Return the (X, Y) coordinate for the center point of the cell that contains the specified text.  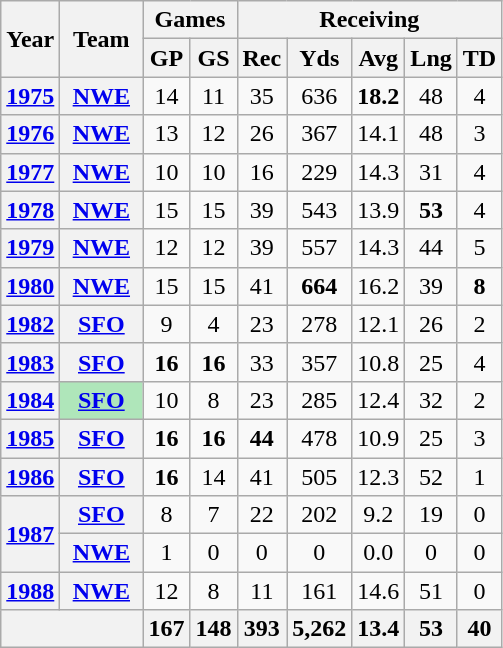
13.4 (378, 629)
5 (479, 248)
Lng (431, 58)
1977 (30, 172)
35 (262, 96)
31 (431, 172)
9 (166, 324)
Receiving (370, 20)
Yds (320, 58)
357 (320, 362)
22 (262, 515)
167 (166, 629)
Rec (262, 58)
19 (431, 515)
1975 (30, 96)
1979 (30, 248)
1976 (30, 134)
1982 (30, 324)
393 (262, 629)
Year (30, 39)
664 (320, 286)
478 (320, 438)
10.8 (378, 362)
13 (166, 134)
33 (262, 362)
14.6 (378, 591)
1985 (30, 438)
Games (190, 20)
12.3 (378, 477)
13.9 (378, 210)
636 (320, 96)
1978 (30, 210)
14.1 (378, 134)
10.9 (378, 438)
7 (214, 515)
1984 (30, 400)
16.2 (378, 286)
543 (320, 210)
1987 (30, 534)
GS (214, 58)
148 (214, 629)
40 (479, 629)
557 (320, 248)
1983 (30, 362)
TD (479, 58)
Avg (378, 58)
51 (431, 591)
161 (320, 591)
9.2 (378, 515)
GP (166, 58)
1986 (30, 477)
52 (431, 477)
202 (320, 515)
12.1 (378, 324)
1988 (30, 591)
229 (320, 172)
285 (320, 400)
367 (320, 134)
278 (320, 324)
32 (431, 400)
Team (102, 39)
0.0 (378, 553)
1980 (30, 286)
5,262 (320, 629)
505 (320, 477)
12.4 (378, 400)
18.2 (378, 96)
